Scan for the cell matching the given text and deliver its (x, y) coordinate at center. 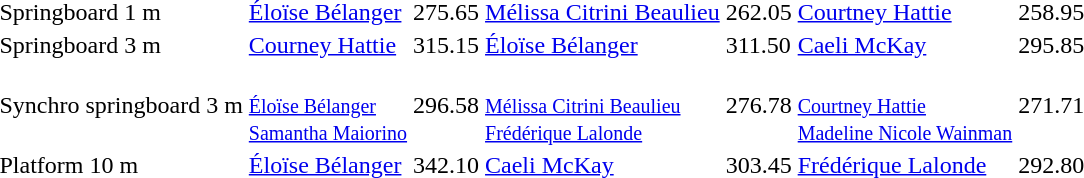
Courtney HattieMadeline Nicole Wainman (905, 105)
Éloïse BélangerSamantha Maiorino (328, 105)
Courney Hattie (328, 45)
296.58 (446, 105)
311.50 (758, 45)
276.78 (758, 105)
Mélissa Citrini BeaulieuFrédérique Lalonde (603, 105)
Éloïse Bélanger (603, 45)
315.15 (446, 45)
Caeli McKay (905, 45)
